Extract the [X, Y] coordinate from the center of the cell holding the provided text.  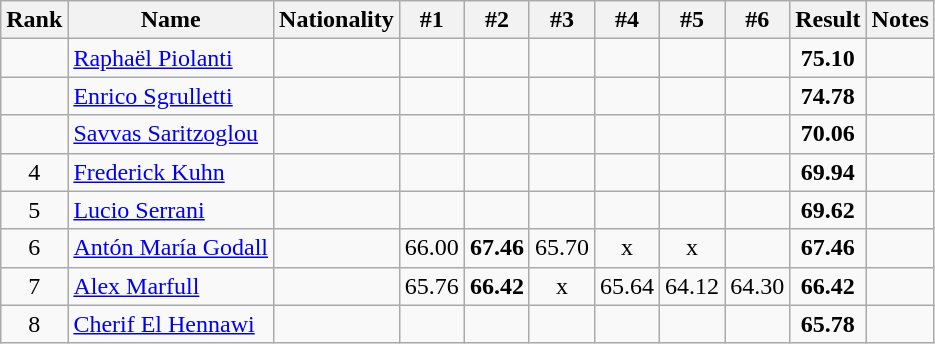
Nationality [337, 20]
65.76 [432, 286]
Notes [900, 20]
75.10 [828, 58]
#6 [758, 20]
Result [828, 20]
6 [34, 248]
7 [34, 286]
Name [171, 20]
Antón María Godall [171, 248]
69.94 [828, 172]
Savvas Saritzoglou [171, 134]
Alex Marfull [171, 286]
65.78 [828, 324]
#5 [692, 20]
65.70 [562, 248]
4 [34, 172]
70.06 [828, 134]
Raphaël Piolanti [171, 58]
Frederick Kuhn [171, 172]
69.62 [828, 210]
#3 [562, 20]
Enrico Sgrulletti [171, 96]
8 [34, 324]
Cherif El Hennawi [171, 324]
#1 [432, 20]
74.78 [828, 96]
5 [34, 210]
64.30 [758, 286]
Rank [34, 20]
64.12 [692, 286]
65.64 [626, 286]
66.00 [432, 248]
Lucio Serrani [171, 210]
#4 [626, 20]
#2 [496, 20]
